Search for the cell housing the specified text and yield its (x, y) center coordinate. 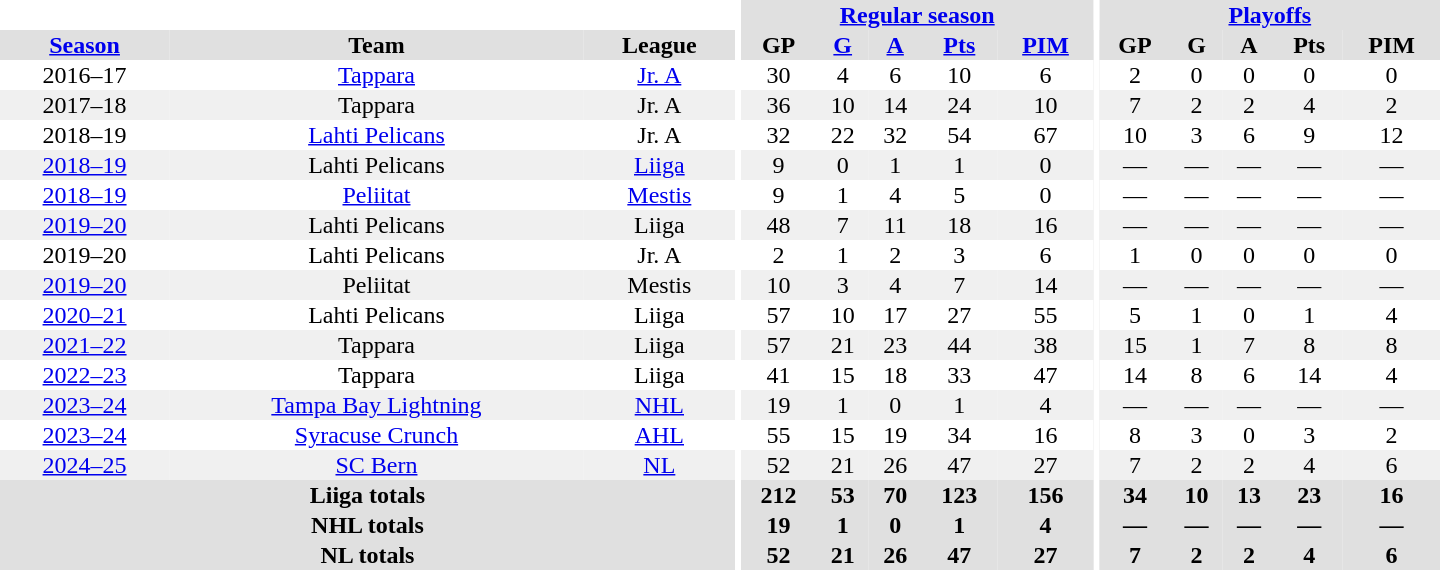
League (660, 45)
Tampa Bay Lightning (376, 405)
123 (959, 495)
Regular season (918, 15)
NL totals (368, 555)
AHL (660, 435)
53 (842, 495)
NL (660, 465)
38 (1046, 345)
212 (779, 495)
2017–18 (84, 105)
13 (1249, 495)
22 (842, 135)
2022–23 (84, 375)
2024–25 (84, 465)
11 (895, 225)
54 (959, 135)
Syracuse Crunch (376, 435)
2016–17 (84, 75)
Team (376, 45)
Season (84, 45)
2020–21 (84, 315)
24 (959, 105)
48 (779, 225)
70 (895, 495)
12 (1392, 135)
Liiga totals (368, 495)
Playoffs (1270, 15)
67 (1046, 135)
30 (779, 75)
2021–22 (84, 345)
156 (1046, 495)
33 (959, 375)
NHL totals (368, 525)
36 (779, 105)
SC Bern (376, 465)
17 (895, 315)
44 (959, 345)
NHL (660, 405)
41 (779, 375)
